Return the (x, y) coordinate for the center point of the cell that contains the specified text.  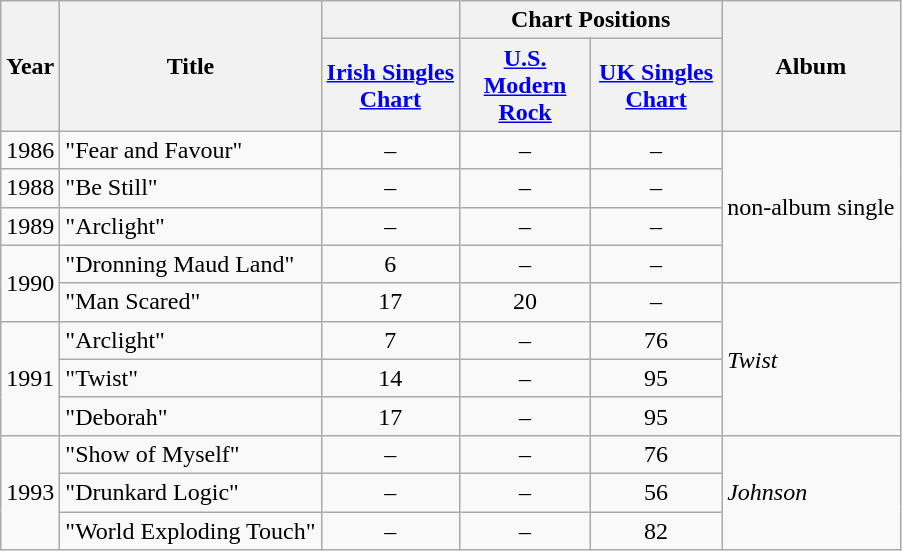
1991 (30, 378)
"Drunkard Logic" (190, 492)
56 (656, 492)
82 (656, 531)
"Man Scared" (190, 302)
1989 (30, 226)
Irish SinglesChart (390, 85)
"World Exploding Touch" (190, 531)
14 (390, 378)
"Deborah" (190, 416)
20 (526, 302)
Album (811, 66)
Title (190, 66)
"Show of Myself" (190, 454)
1986 (30, 150)
Johnson (811, 492)
"Dronning Maud Land" (190, 264)
"Fear and Favour" (190, 150)
Year (30, 66)
1988 (30, 188)
7 (390, 340)
"Be Still" (190, 188)
1990 (30, 283)
UK Singles Chart (656, 85)
Chart Positions (591, 20)
1993 (30, 492)
U.S. Modern Rock (526, 85)
non-album single (811, 207)
Twist (811, 359)
"Twist" (190, 378)
6 (390, 264)
